Locate the cell with the specified text and output its [x, y] center coordinate. 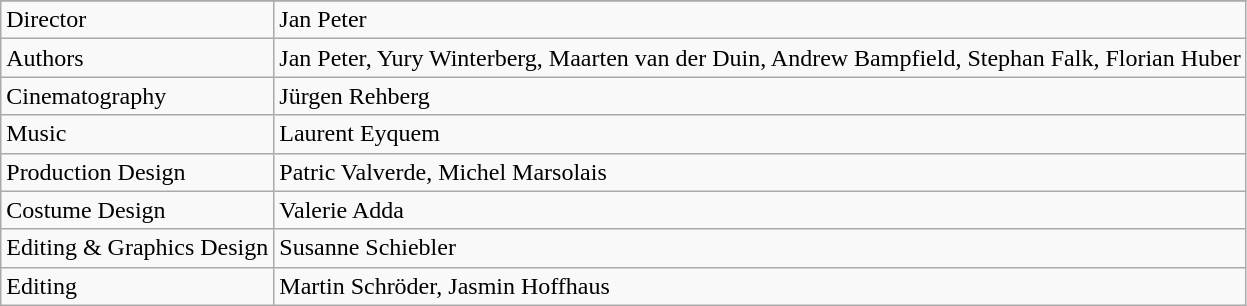
Music [138, 134]
Production Design [138, 172]
Jan Peter, Yury Winterberg, Maarten van der Duin, Andrew Bampfield, Stephan Falk, Florian Huber [760, 58]
Susanne Schiebler [760, 248]
Laurent Eyquem [760, 134]
Costume Design [138, 210]
Editing & Graphics Design [138, 248]
Jan Peter [760, 20]
Cinematography [138, 96]
Jürgen Rehberg [760, 96]
Valerie Adda [760, 210]
Director [138, 20]
Patric Valverde, Michel Marsolais [760, 172]
Editing [138, 286]
Martin Schröder, Jasmin Hoffhaus [760, 286]
Authors [138, 58]
